Find where the given text appears and provide that cell's center as (X, Y) coordinate. 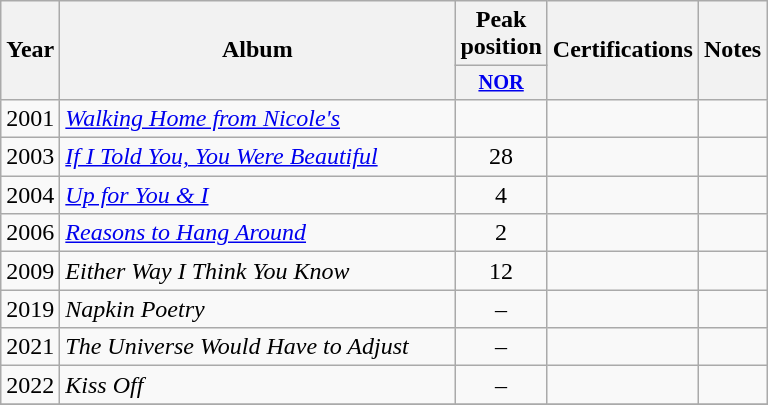
2019 (30, 309)
2022 (30, 385)
12 (501, 271)
Napkin Poetry (258, 309)
2004 (30, 195)
28 (501, 157)
If I Told You, You Were Beautiful (258, 157)
Peak position (501, 34)
2009 (30, 271)
2021 (30, 347)
Certifications (622, 50)
Notes (732, 50)
Year (30, 50)
Either Way I Think You Know (258, 271)
4 (501, 195)
2001 (30, 118)
Album (258, 50)
The Universe Would Have to Adjust (258, 347)
2006 (30, 233)
NOR (501, 83)
Walking Home from Nicole's (258, 118)
2003 (30, 157)
Reasons to Hang Around (258, 233)
2 (501, 233)
Kiss Off (258, 385)
Up for You & I (258, 195)
